Detect which cell encompasses the target text, then output its (x, y) center coordinate. 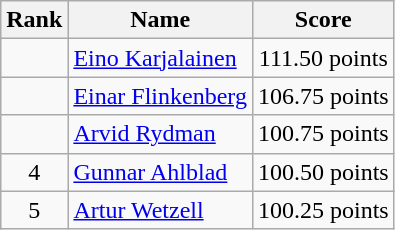
111.50 points (323, 58)
100.50 points (323, 172)
Gunnar Ahlblad (160, 172)
Score (323, 20)
Artur Wetzell (160, 210)
Eino Karjalainen (160, 58)
100.75 points (323, 134)
Rank (34, 20)
100.25 points (323, 210)
106.75 points (323, 96)
4 (34, 172)
Einar Flinkenberg (160, 96)
Arvid Rydman (160, 134)
5 (34, 210)
Name (160, 20)
